Detect which cell encompasses the target text, then output its [X, Y] center coordinate. 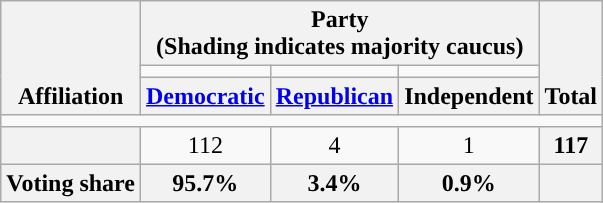
117 [571, 145]
95.7% [206, 183]
Affiliation [71, 58]
3.4% [334, 183]
Voting share [71, 183]
Republican [334, 96]
4 [334, 145]
Party (Shading indicates majority caucus) [340, 34]
1 [469, 145]
Democratic [206, 96]
112 [206, 145]
0.9% [469, 183]
Total [571, 58]
Independent [469, 96]
